For the text-containing cell, return its midpoint in [X, Y] coordinate format. 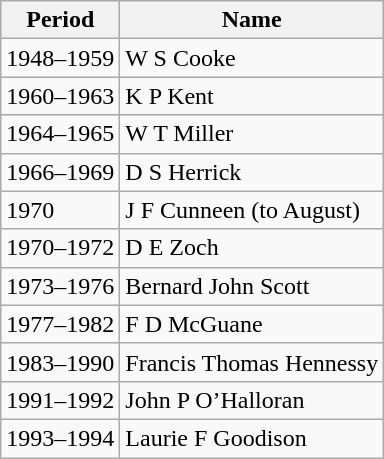
1966–1969 [60, 172]
Bernard John Scott [252, 286]
D S Herrick [252, 172]
W S Cooke [252, 58]
D E Zoch [252, 248]
1977–1982 [60, 324]
1970–1972 [60, 248]
1964–1965 [60, 134]
1948–1959 [60, 58]
Name [252, 20]
Period [60, 20]
John P O’Halloran [252, 400]
F D McGuane [252, 324]
1960–1963 [60, 96]
1991–1992 [60, 400]
1970 [60, 210]
1973–1976 [60, 286]
Laurie F Goodison [252, 438]
W T Miller [252, 134]
K P Kent [252, 96]
Francis Thomas Hennessy [252, 362]
1983–1990 [60, 362]
1993–1994 [60, 438]
J F Cunneen (to August) [252, 210]
